Output the [x, y] coordinate of the center of the cell containing the given text.  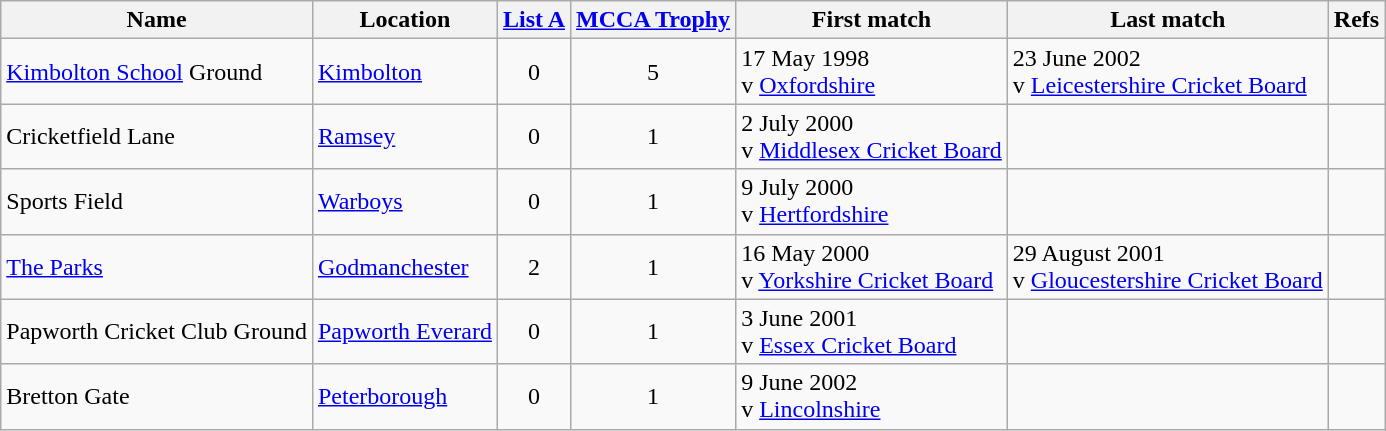
2 July 2000v Middlesex Cricket Board [872, 136]
List A [534, 20]
Kimbolton [404, 72]
MCCA Trophy [654, 20]
29 August 2001v Gloucestershire Cricket Board [1168, 266]
Peterborough [404, 396]
Last match [1168, 20]
Papworth Everard [404, 332]
The Parks [157, 266]
9 July 2000v Hertfordshire [872, 202]
17 May 1998v Oxfordshire [872, 72]
Bretton Gate [157, 396]
Godmanchester [404, 266]
Location [404, 20]
Ramsey [404, 136]
5 [654, 72]
Cricketfield Lane [157, 136]
Name [157, 20]
Sports Field [157, 202]
9 June 2002v Lincolnshire [872, 396]
3 June 2001v Essex Cricket Board [872, 332]
Papworth Cricket Club Ground [157, 332]
Kimbolton School Ground [157, 72]
16 May 2000v Yorkshire Cricket Board [872, 266]
Warboys [404, 202]
First match [872, 20]
23 June 2002v Leicestershire Cricket Board [1168, 72]
2 [534, 266]
Refs [1356, 20]
